For the text-containing cell, return its midpoint in [X, Y] coordinate format. 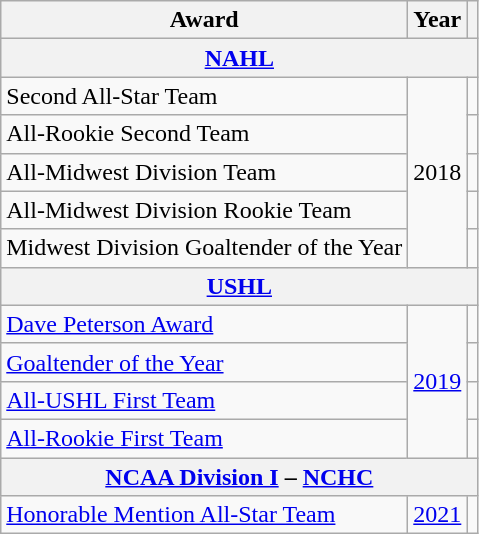
All-Midwest Division Rookie Team [204, 210]
All-Rookie Second Team [204, 134]
USHL [240, 286]
2019 [438, 381]
Award [204, 20]
Goaltender of the Year [204, 362]
Year [438, 20]
2021 [438, 515]
All-USHL First Team [204, 400]
All-Midwest Division Team [204, 172]
All-Rookie First Team [204, 438]
2018 [438, 172]
NCAA Division I – NCHC [240, 477]
Midwest Division Goaltender of the Year [204, 248]
Second All-Star Team [204, 96]
NAHL [240, 58]
Dave Peterson Award [204, 324]
Honorable Mention All-Star Team [204, 515]
